Output the (X, Y) coordinate of the center of the cell containing the given text.  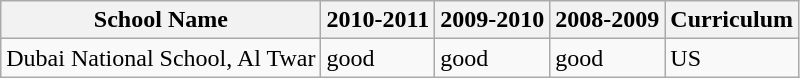
2010-2011 (378, 20)
Dubai National School, Al Twar (161, 58)
US (732, 58)
2008-2009 (608, 20)
Curriculum (732, 20)
School Name (161, 20)
2009-2010 (492, 20)
